Find where the given text appears and provide that cell's center as [x, y] coordinate. 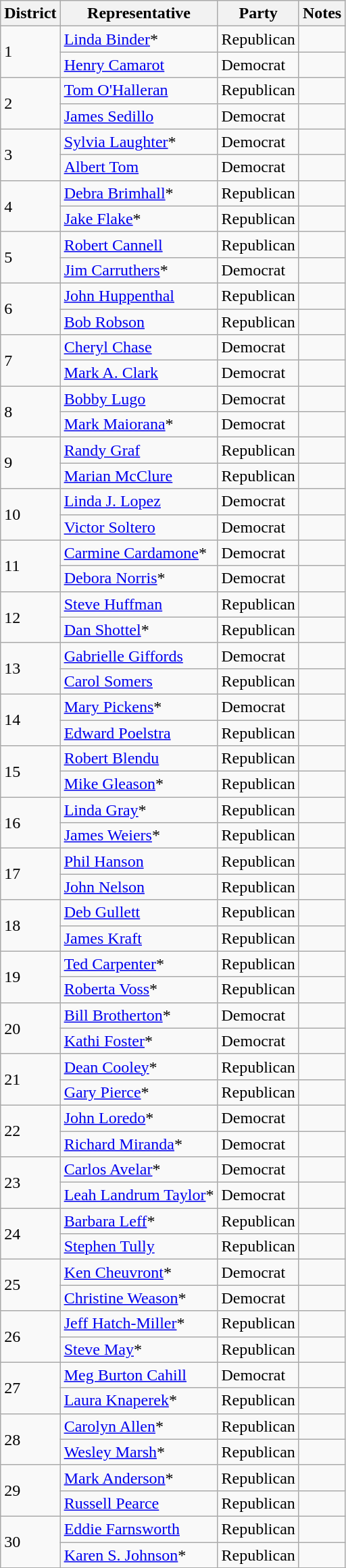
14 [30, 720]
Jake Flake* [139, 219]
Christine Weason* [139, 1298]
Barbara Leff* [139, 1221]
Ted Carpenter* [139, 964]
Bobby Lugo [139, 399]
16 [30, 823]
Gabrielle Giffords [139, 655]
Linda J. Lopez [139, 502]
Bob Robson [139, 322]
Randy Graf [139, 450]
John Huppenthal [139, 296]
Edward Poelstra [139, 732]
Linda Gray* [139, 810]
Gary Pierce* [139, 1092]
Robert Cannell [139, 244]
Russell Pearce [139, 1503]
Albert Tom [139, 167]
6 [30, 308]
Mike Gleason* [139, 784]
Steve Huffman [139, 604]
Carolyn Allen* [139, 1426]
Linda Binder* [139, 39]
5 [30, 257]
20 [30, 1028]
Carol Somers [139, 681]
17 [30, 874]
Mark Maiorana* [139, 425]
Wesley Marsh* [139, 1452]
Mark Anderson* [139, 1478]
Phil Hanson [139, 861]
12 [30, 617]
Ken Cheuvront* [139, 1272]
11 [30, 566]
Cheryl Chase [139, 348]
John Loredo* [139, 1118]
19 [30, 977]
25 [30, 1285]
Steve May* [139, 1349]
Mary Pickens* [139, 707]
Tom O'Halleran [139, 90]
Meg Burton Cahill [139, 1375]
District [30, 13]
2 [30, 103]
27 [30, 1388]
Robert Blendu [139, 759]
Eddie Farnsworth [139, 1529]
Richard Miranda* [139, 1144]
13 [30, 668]
Carlos Avelar* [139, 1170]
4 [30, 206]
Leah Landrum Taylor* [139, 1195]
Victor Soltero [139, 527]
Sylvia Laughter* [139, 142]
Notes [322, 13]
3 [30, 155]
24 [30, 1234]
James Kraft [139, 938]
Henry Camarot [139, 65]
Party [258, 13]
Carmine Cardamone* [139, 553]
Debora Norris* [139, 578]
9 [30, 463]
James Weiers* [139, 836]
Deb Gullett [139, 913]
15 [30, 772]
John Nelson [139, 887]
10 [30, 514]
Dan Shottel* [139, 630]
30 [30, 1542]
7 [30, 360]
Dean Cooley* [139, 1066]
1 [30, 52]
Representative [139, 13]
Stephen Tully [139, 1247]
Karen S. Johnson* [139, 1555]
Jeff Hatch-Miller* [139, 1324]
22 [30, 1131]
Jim Carruthers* [139, 270]
23 [30, 1183]
Kathi Foster* [139, 1041]
Bill Brotherton* [139, 1015]
28 [30, 1439]
18 [30, 925]
Laura Knaperek* [139, 1401]
Marian McClure [139, 476]
Debra Brimhall* [139, 193]
26 [30, 1336]
Mark A. Clark [139, 373]
29 [30, 1490]
21 [30, 1079]
James Sedillo [139, 116]
Roberta Voss* [139, 990]
8 [30, 412]
